Capture the cell that displays the provided text and extract its [X, Y] central coordinate. 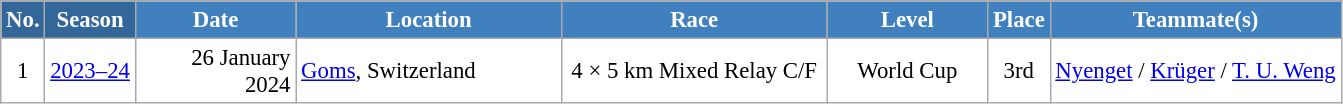
Teammate(s) [1196, 20]
World Cup [908, 72]
Race [694, 20]
3rd [1019, 72]
2023–24 [90, 72]
1 [23, 72]
Level [908, 20]
Goms, Switzerland [429, 72]
26 January 2024 [216, 72]
Date [216, 20]
Nyenget / Krüger / T. U. Weng [1196, 72]
Location [429, 20]
No. [23, 20]
4 × 5 km Mixed Relay C/F [694, 72]
Season [90, 20]
Place [1019, 20]
